Provide the [X, Y] coordinate of the cell's center where the given text is located.  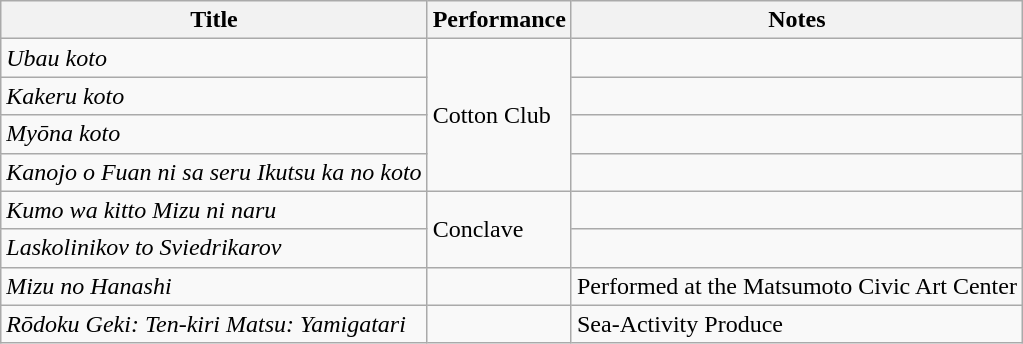
Rōdoku Geki: Ten-kiri Matsu: Yamigatari [214, 324]
Sea-Activity Produce [796, 324]
Myōna koto [214, 134]
Performance [499, 20]
Conclave [499, 229]
Performed at the Matsumoto Civic Art Center [796, 286]
Kumo wa kitto Mizu ni naru [214, 210]
Laskolinikov to Sviedrikarov [214, 248]
Notes [796, 20]
Title [214, 20]
Kanojo o Fuan ni sa seru Ikutsu ka no koto [214, 172]
Cotton Club [499, 115]
Kakeru koto [214, 96]
Mizu no Hanashi [214, 286]
Ubau koto [214, 58]
